Return (X, Y) of the center of cell containing provided text 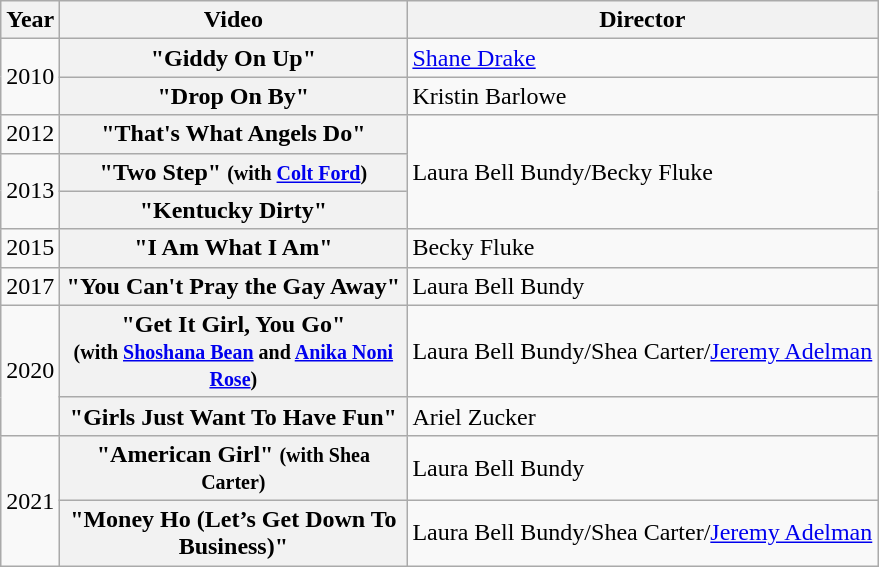
"That's What Angels Do" (234, 134)
Becky Fluke (642, 248)
2017 (30, 286)
2013 (30, 191)
"American Girl" (with Shea Carter) (234, 468)
Ariel Zucker (642, 416)
"Girls Just Want To Have Fun" (234, 416)
"Drop On By" (234, 96)
"Get It Girl, You Go"(with Shoshana Bean and Anika Noni Rose) (234, 351)
"Kentucky Dirty" (234, 210)
Video (234, 20)
"Giddy On Up" (234, 58)
Year (30, 20)
Shane Drake (642, 58)
2021 (30, 500)
"Money Ho (Let’s Get Down To Business)" (234, 532)
Laura Bell Bundy/Becky Fluke (642, 172)
Kristin Barlowe (642, 96)
"You Can't Pray the Gay Away" (234, 286)
2015 (30, 248)
2012 (30, 134)
"Two Step" (with Colt Ford) (234, 172)
2010 (30, 77)
Director (642, 20)
"I Am What I Am" (234, 248)
2020 (30, 370)
